Search for the cell housing the specified text and yield its [X, Y] center coordinate. 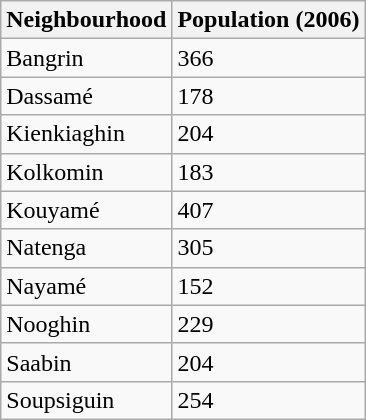
407 [268, 210]
Soupsiguin [86, 400]
Dassamé [86, 96]
Nayamé [86, 286]
254 [268, 400]
Kouyamé [86, 210]
229 [268, 324]
152 [268, 286]
Bangrin [86, 58]
Saabin [86, 362]
Kienkiaghin [86, 134]
Natenga [86, 248]
366 [268, 58]
Neighbourhood [86, 20]
305 [268, 248]
178 [268, 96]
183 [268, 172]
Kolkomin [86, 172]
Nooghin [86, 324]
Population (2006) [268, 20]
